Search for the cell housing the specified text and yield its (x, y) center coordinate. 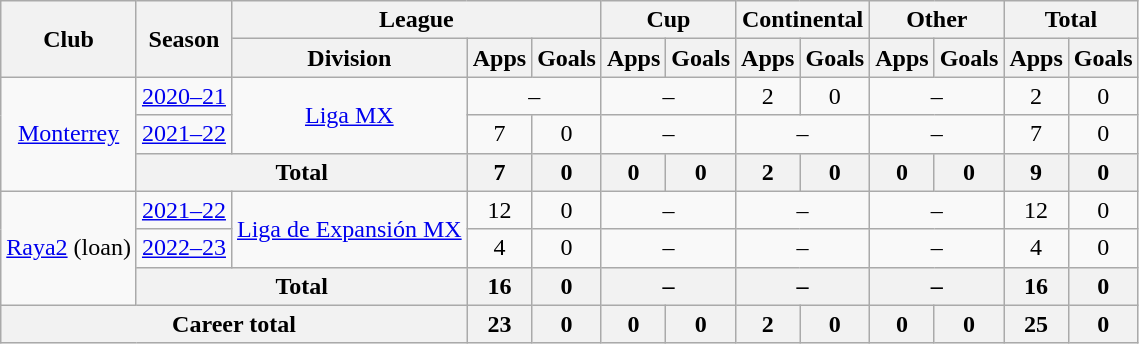
Career total (234, 324)
9 (1036, 172)
Monterrey (69, 134)
23 (499, 324)
Liga de Expansión MX (349, 229)
2020–21 (184, 96)
Club (69, 39)
Other (937, 20)
Season (184, 39)
Liga MX (349, 115)
25 (1036, 324)
2022–23 (184, 248)
Division (349, 58)
Continental (803, 20)
Cup (668, 20)
Raya2 (loan) (69, 248)
League (416, 20)
